Return the [X, Y] coordinate for the center point of the cell that contains the specified text.  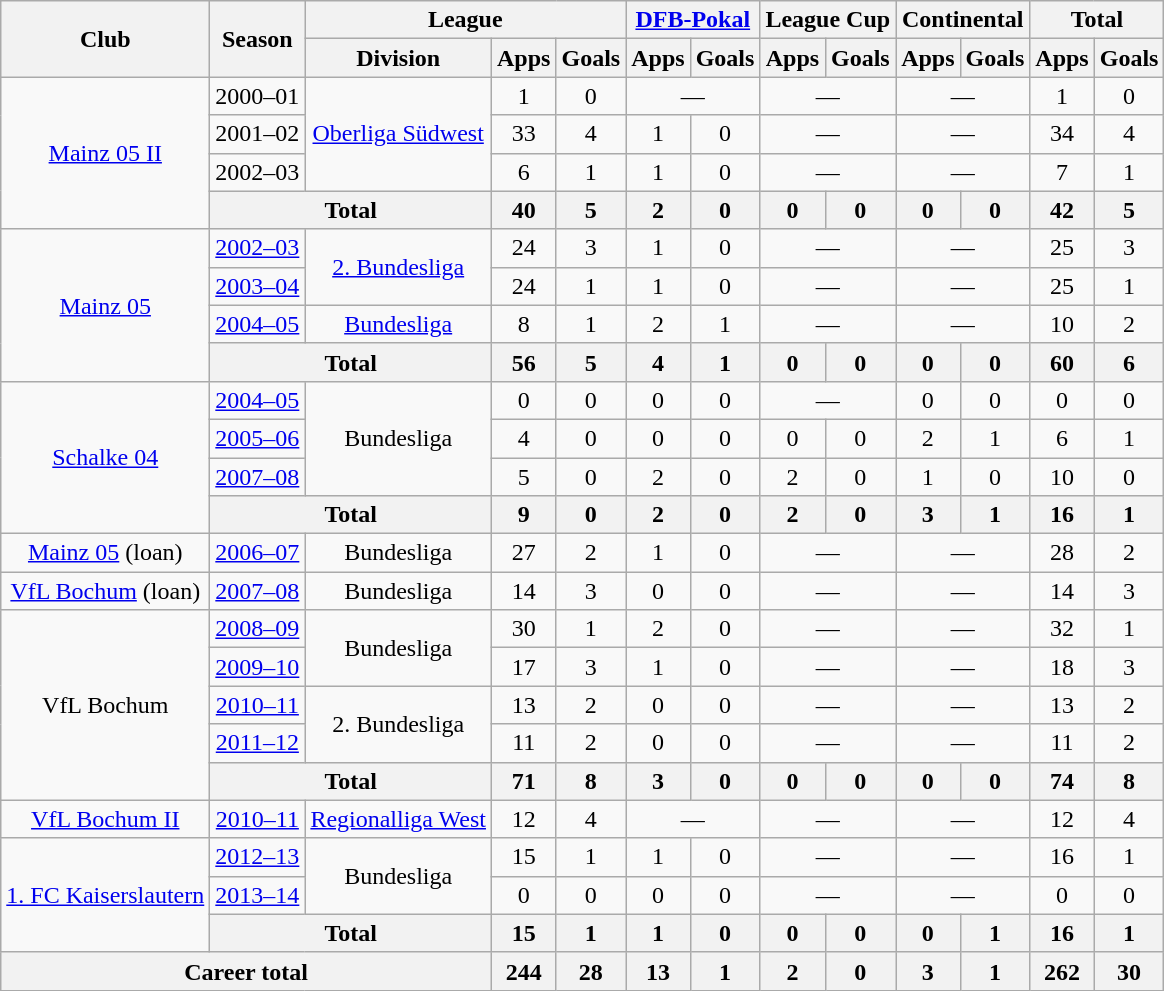
9 [524, 515]
2008–09 [258, 629]
56 [524, 362]
Mainz 05 (loan) [106, 553]
244 [524, 971]
33 [524, 134]
17 [524, 667]
1. FC Kaiserslautern [106, 895]
27 [524, 553]
Division [398, 58]
VfL Bochum [106, 705]
74 [1062, 781]
2001–02 [258, 134]
2009–10 [258, 667]
Schalke 04 [106, 457]
60 [1062, 362]
Mainz 05 II [106, 153]
2013–14 [258, 895]
VfL Bochum II [106, 819]
18 [1062, 667]
2003–04 [258, 286]
VfL Bochum (loan) [106, 591]
2000–01 [258, 96]
Regionalliga West [398, 819]
Continental [963, 20]
DFB-Pokal [693, 20]
40 [524, 210]
2011–12 [258, 743]
42 [1062, 210]
Club [106, 39]
League Cup [828, 20]
League [466, 20]
7 [1062, 172]
Season [258, 39]
Mainz 05 [106, 305]
34 [1062, 134]
2006–07 [258, 553]
32 [1062, 629]
2012–13 [258, 857]
Oberliga Südwest [398, 134]
71 [524, 781]
Career total [246, 971]
262 [1062, 971]
2005–06 [258, 438]
